Locate the cell with the specified text and output its [x, y] center coordinate. 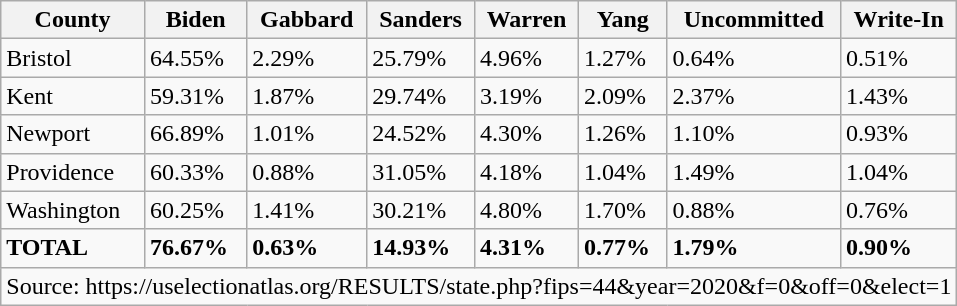
2.09% [622, 96]
1.70% [622, 210]
14.93% [421, 248]
60.25% [195, 210]
Uncommitted [754, 20]
Write-In [898, 20]
3.19% [526, 96]
2.37% [754, 96]
Source: https://uselectionatlas.org/RESULTS/state.php?fips=44&year=2020&f=0&off=0&elect=1 [479, 286]
4.30% [526, 134]
Sanders [421, 20]
1.27% [622, 58]
0.93% [898, 134]
TOTAL [73, 248]
60.33% [195, 172]
Newport [73, 134]
0.63% [307, 248]
4.80% [526, 210]
4.18% [526, 172]
0.51% [898, 58]
0.76% [898, 210]
1.43% [898, 96]
0.90% [898, 248]
1.49% [754, 172]
Warren [526, 20]
31.05% [421, 172]
2.29% [307, 58]
24.52% [421, 134]
1.01% [307, 134]
25.79% [421, 58]
Gabbard [307, 20]
1.41% [307, 210]
4.31% [526, 248]
1.26% [622, 134]
Biden [195, 20]
Kent [73, 96]
64.55% [195, 58]
Providence [73, 172]
1.87% [307, 96]
29.74% [421, 96]
0.77% [622, 248]
4.96% [526, 58]
30.21% [421, 210]
0.64% [754, 58]
66.89% [195, 134]
Bristol [73, 58]
County [73, 20]
59.31% [195, 96]
1.79% [754, 248]
Washington [73, 210]
Yang [622, 20]
76.67% [195, 248]
1.10% [754, 134]
